Identify which cell holds the provided text, then report its (x, y) central coordinate. 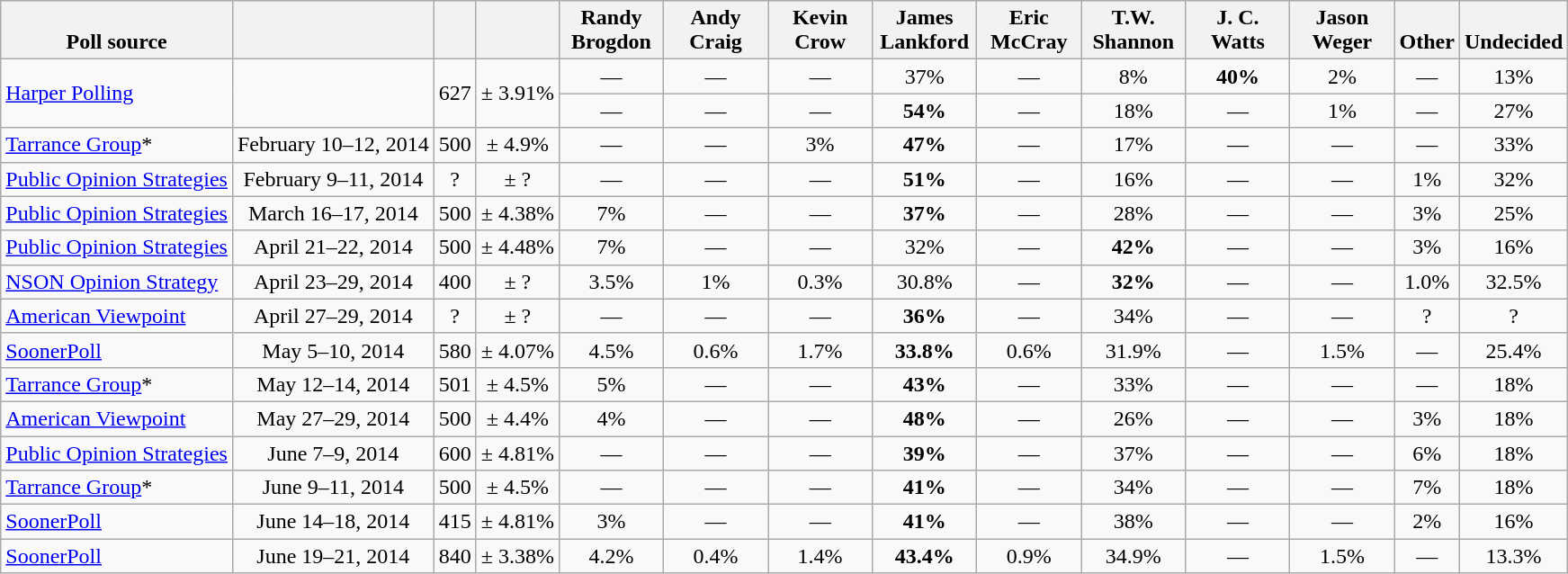
3.5% (611, 282)
840 (455, 556)
± 4.48% (517, 247)
38% (1133, 522)
AndyCraig (716, 31)
4% (611, 418)
February 9–11, 2014 (333, 179)
27% (1513, 111)
NSON Opinion Strategy (117, 282)
47% (925, 145)
February 10–12, 2014 (333, 145)
627 (455, 94)
5% (611, 384)
± 3.91% (517, 94)
34.9% (1133, 556)
JasonWeger (1342, 31)
415 (455, 522)
32.5% (1513, 282)
580 (455, 350)
0.4% (716, 556)
T.W.Shannon (1133, 31)
RandyBrogdon (611, 31)
March 16–17, 2014 (333, 213)
June 9–11, 2014 (333, 488)
26% (1133, 418)
42% (1133, 247)
43% (925, 384)
25.4% (1513, 350)
May 12–14, 2014 (333, 384)
6% (1427, 453)
30.8% (925, 282)
Harper Polling (117, 94)
± 4.4% (517, 418)
May 5–10, 2014 (333, 350)
54% (925, 111)
April 23–29, 2014 (333, 282)
EricMcCray (1029, 31)
June 7–9, 2014 (333, 453)
43.4% (925, 556)
June 14–18, 2014 (333, 522)
600 (455, 453)
April 21–22, 2014 (333, 247)
0.3% (820, 282)
4.2% (611, 556)
± 3.38% (517, 556)
1.4% (820, 556)
April 27–29, 2014 (333, 316)
1.0% (1427, 282)
36% (925, 316)
40% (1238, 76)
48% (925, 418)
JamesLankford (925, 31)
501 (455, 384)
400 (455, 282)
J. C.Watts (1238, 31)
33.8% (925, 350)
13.3% (1513, 556)
Poll source (117, 31)
39% (925, 453)
KevinCrow (820, 31)
51% (925, 179)
± 4.38% (517, 213)
0.9% (1029, 556)
28% (1133, 213)
4.5% (611, 350)
1.7% (820, 350)
17% (1133, 145)
May 27–29, 2014 (333, 418)
25% (1513, 213)
± 4.9% (517, 145)
Other (1427, 31)
± 4.07% (517, 350)
8% (1133, 76)
June 19–21, 2014 (333, 556)
13% (1513, 76)
31.9% (1133, 350)
Undecided (1513, 31)
